Output the (x, y) coordinate of the center of the cell containing the given text.  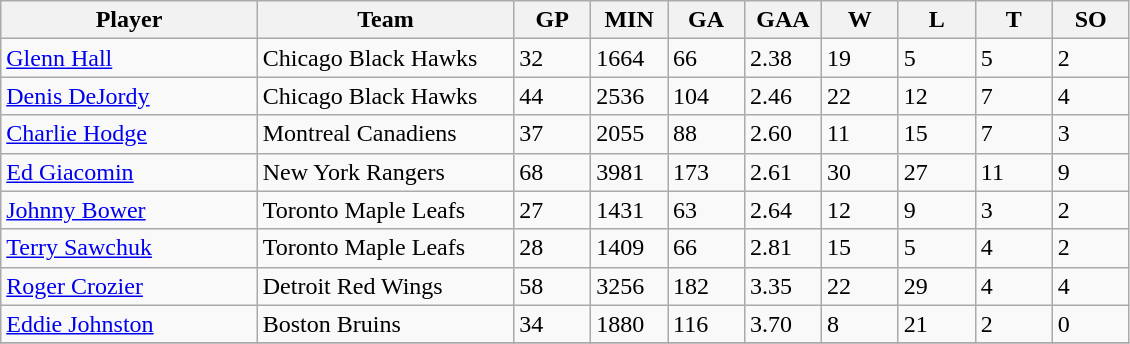
L (936, 20)
Boston Bruins (385, 324)
2.38 (782, 58)
Glenn Hall (129, 58)
3.35 (782, 286)
2.81 (782, 248)
Denis DeJordy (129, 96)
63 (706, 210)
Johnny Bower (129, 210)
T (1014, 20)
GAA (782, 20)
32 (552, 58)
88 (706, 134)
28 (552, 248)
GA (706, 20)
8 (860, 324)
1431 (630, 210)
29 (936, 286)
19 (860, 58)
3981 (630, 172)
New York Rangers (385, 172)
2.61 (782, 172)
44 (552, 96)
MIN (630, 20)
1664 (630, 58)
2.46 (782, 96)
1409 (630, 248)
Player (129, 20)
3256 (630, 286)
3.70 (782, 324)
0 (1090, 324)
Ed Giacomin (129, 172)
W (860, 20)
Detroit Red Wings (385, 286)
30 (860, 172)
Charlie Hodge (129, 134)
Roger Crozier (129, 286)
2536 (630, 96)
104 (706, 96)
58 (552, 286)
GP (552, 20)
Eddie Johnston (129, 324)
2055 (630, 134)
21 (936, 324)
Team (385, 20)
182 (706, 286)
Terry Sawchuk (129, 248)
173 (706, 172)
68 (552, 172)
37 (552, 134)
2.60 (782, 134)
Montreal Canadiens (385, 134)
1880 (630, 324)
116 (706, 324)
SO (1090, 20)
34 (552, 324)
2.64 (782, 210)
